Provide the [x, y] coordinate of the cell's center where the given text is located.  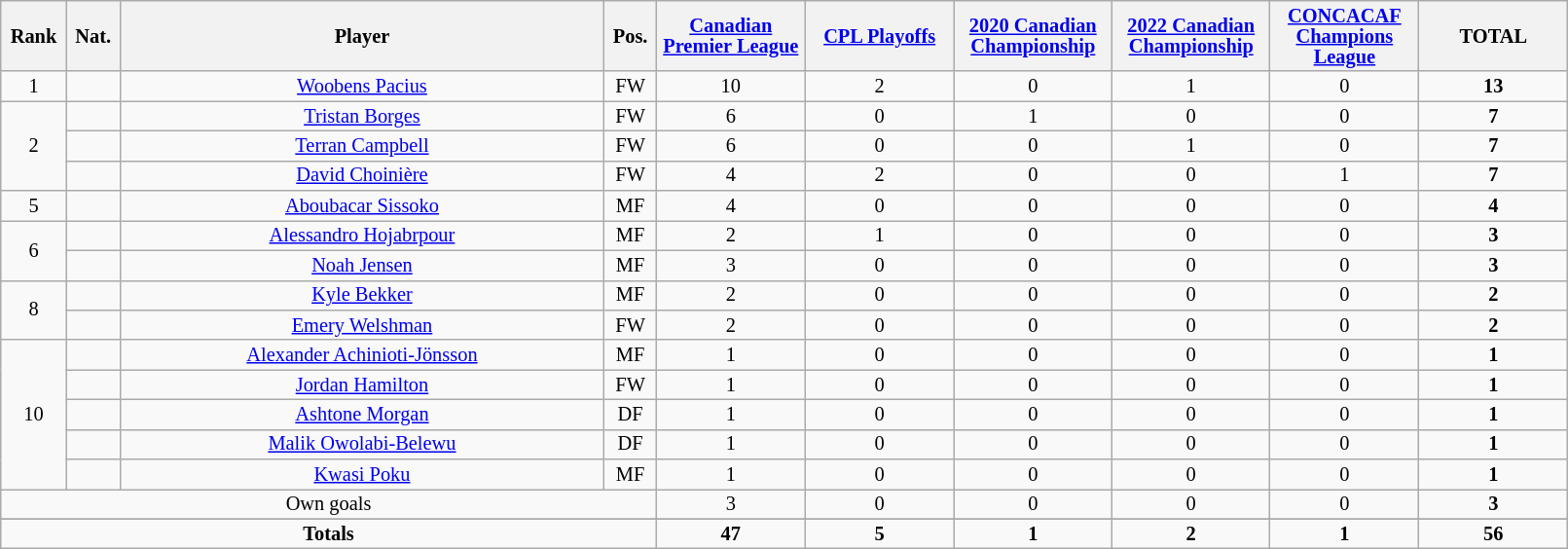
Kyle Bekker [362, 296]
Emery Welshman [362, 325]
Ashtone Morgan [362, 415]
56 [1493, 533]
Terran Campbell [362, 146]
Kwasi Poku [362, 475]
Woobens Pacius [362, 86]
Nat. [93, 35]
Rank [34, 35]
David Choinière [362, 175]
Pos. [631, 35]
Noah Jensen [362, 265]
8 [34, 310]
2020 Canadian Championship [1033, 35]
13 [1493, 86]
CONCACAF Champions League [1345, 35]
Malik Owolabi-Belewu [362, 444]
TOTAL [1493, 35]
CPL Playoffs [880, 35]
Jordan Hamilton [362, 385]
Alexander Achinioti-Jönsson [362, 354]
47 [730, 533]
Tristan Borges [362, 117]
Own goals [329, 504]
Canadian Premier League [730, 35]
Aboubacar Sissoko [362, 206]
Alessandro Hojabrpour [362, 236]
Totals [329, 533]
2022 Canadian Championship [1191, 35]
Player [362, 35]
